Scan for the cell matching the given text and deliver its (X, Y) coordinate at center. 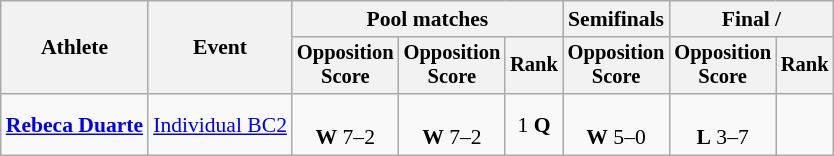
Pool matches (428, 19)
Athlete (74, 48)
Rebeca Duarte (74, 124)
Event (220, 48)
Individual BC2 (220, 124)
Semifinals (616, 19)
Final / (751, 19)
L 3–7 (722, 124)
W 5–0 (616, 124)
1 Q (534, 124)
